Provide the (x, y) coordinate of the cell's center where the given text is located.  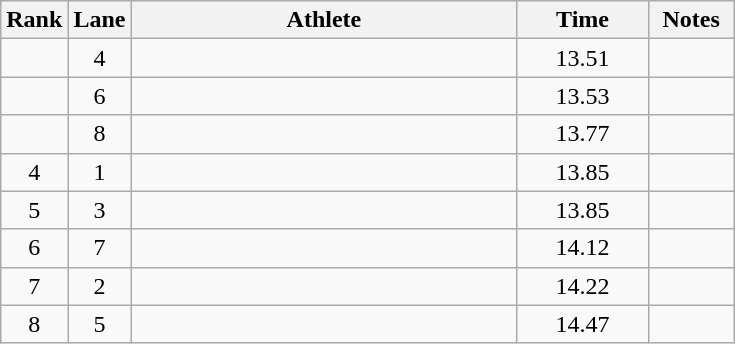
1 (100, 172)
Notes (691, 20)
2 (100, 286)
13.77 (582, 134)
14.22 (582, 286)
13.53 (582, 96)
Rank (34, 20)
Time (582, 20)
Lane (100, 20)
3 (100, 210)
14.47 (582, 324)
13.51 (582, 58)
Athlete (324, 20)
14.12 (582, 248)
